Identify which cell holds the provided text, then report its (X, Y) central coordinate. 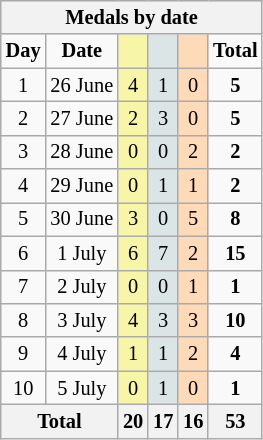
26 June (82, 85)
Medals by date (132, 17)
Date (82, 51)
20 (133, 421)
9 (24, 354)
53 (235, 421)
Day (24, 51)
15 (235, 253)
29 June (82, 186)
17 (163, 421)
5 July (82, 388)
1 July (82, 253)
30 June (82, 219)
4 July (82, 354)
27 June (82, 118)
2 July (82, 287)
28 June (82, 152)
16 (193, 421)
3 July (82, 320)
